Detect which cell encompasses the target text, then output its (x, y) center coordinate. 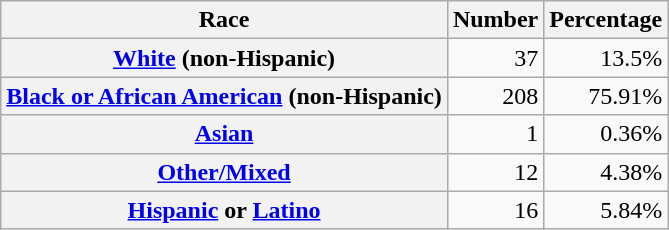
37 (495, 58)
5.84% (606, 210)
208 (495, 96)
1 (495, 134)
16 (495, 210)
13.5% (606, 58)
Race (224, 20)
Asian (224, 134)
Hispanic or Latino (224, 210)
75.91% (606, 96)
0.36% (606, 134)
4.38% (606, 172)
Black or African American (non-Hispanic) (224, 96)
Percentage (606, 20)
White (non-Hispanic) (224, 58)
Number (495, 20)
12 (495, 172)
Other/Mixed (224, 172)
